For the text-containing cell, return its midpoint in [X, Y] coordinate format. 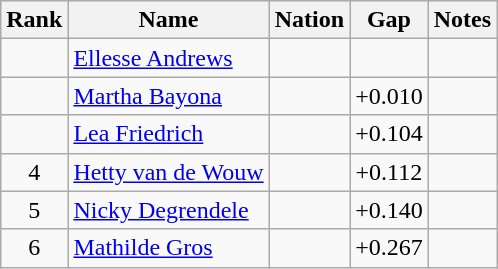
Name [168, 20]
Rank [34, 20]
Hetty van de Wouw [168, 172]
Gap [390, 20]
6 [34, 248]
Nicky Degrendele [168, 210]
+0.140 [390, 210]
+0.112 [390, 172]
4 [34, 172]
Martha Bayona [168, 96]
+0.010 [390, 96]
Mathilde Gros [168, 248]
+0.104 [390, 134]
Lea Friedrich [168, 134]
Ellesse Andrews [168, 58]
5 [34, 210]
Nation [309, 20]
Notes [462, 20]
+0.267 [390, 248]
